Search for the cell housing the specified text and yield its (x, y) center coordinate. 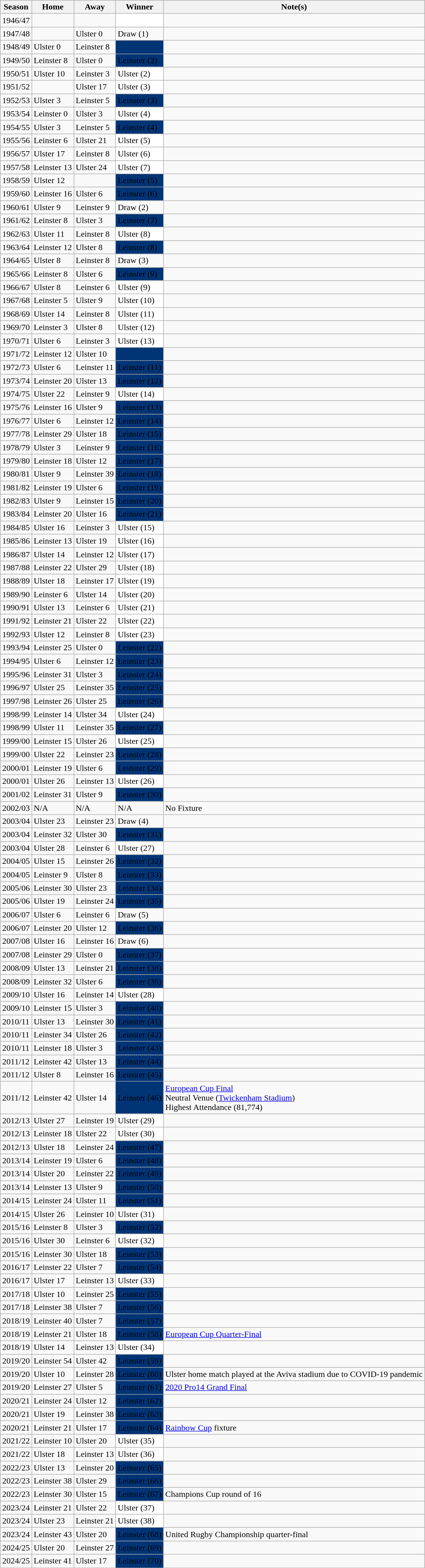
Leinster (41) (140, 1022)
Ulster (38) (140, 1521)
Leinster (15) (140, 434)
Ulster (14) (140, 394)
Ulster 5 (95, 1387)
1974/75 (16, 394)
Ulster (18) (140, 567)
2020 Pro14 Grand Final (294, 1387)
1987/88 (16, 567)
Leinster 40 (53, 1321)
Leinster (28) (140, 754)
Ulster 24 (95, 167)
Leinster (34) (140, 888)
1971/72 (16, 354)
1958/59 (16, 181)
Ulster (28) (140, 995)
Leinster 0 (53, 114)
Home (53, 7)
Ulster (31) (140, 1214)
1951/52 (16, 87)
Leinster (49) (140, 1174)
Ulster (7) (140, 167)
1973/74 (16, 381)
Rainbow Cup fixture (294, 1427)
Leinster (54) (140, 1267)
1962/63 (16, 234)
Ulster (37) (140, 1508)
1984/85 (16, 527)
1953/54 (16, 114)
1957/58 (16, 167)
Leinster (59) (140, 1361)
1980/81 (16, 474)
Leinster (60) (140, 1374)
No Fixture (294, 808)
Ulster (21) (140, 608)
1961/62 (16, 221)
Leinster (63) (140, 1414)
Ulster (32) (140, 1240)
1954/55 (16, 127)
1988/89 (16, 581)
Season (16, 7)
1966/67 (16, 287)
Leinster (25) (140, 688)
Leinster (23) (140, 661)
Leinster (57) (140, 1321)
1955/56 (16, 140)
Leinster (20) (140, 501)
Leinster (70) (140, 1561)
Leinster (38) (140, 968)
Leinster (53) (140, 1254)
1949/50 (16, 60)
United Rugby Championship quarter-final (294, 1534)
Leinster 28 (95, 1374)
Ulster (11) (140, 314)
Ulster (17) (140, 554)
Ulster (23) (140, 634)
1994/95 (16, 661)
Ulster (12) (140, 327)
1970/71 (16, 341)
Ulster (22) (140, 621)
2002/03 (16, 808)
Leinster 11 (95, 367)
Ulster (24) (140, 714)
Ulster (25) (140, 741)
Ulster (8) (140, 234)
1982/83 (16, 501)
Leinster (27) (140, 728)
1968/69 (16, 314)
Leinster (30) (140, 794)
1990/91 (16, 608)
Leinster (66) (140, 1481)
Champions Cup round of 16 (294, 1494)
Leinster (22) (140, 648)
Leinster (40) (140, 1008)
1947/48 (16, 34)
Leinster (16) (140, 447)
Leinster (12) (140, 381)
Draw (1) (140, 34)
Ulster (27) (140, 848)
Leinster (51) (140, 1200)
1992/93 (16, 634)
Ulster (20) (140, 594)
Ulster (6) (140, 154)
1956/57 (16, 154)
Leinster 34 (53, 1035)
Ulster 27 (53, 1121)
Ulster (35) (140, 1441)
Leinster (61) (140, 1387)
Ulster (3) (140, 87)
Leinster (50) (140, 1187)
Ulster (19) (140, 581)
Leinster (13) (140, 408)
Leinster (26) (140, 701)
Ulster (36) (140, 1454)
Ulster 28 (53, 848)
Ulster home match played at the Aviva stadium due to COVID-19 pandemic (294, 1374)
Leinster (62) (140, 1401)
Ulster (33) (140, 1281)
Leinster 43 (53, 1534)
Leinster (39) (140, 981)
1997/98 (16, 701)
2001/02 (16, 794)
1993/94 (16, 648)
Ulster (15) (140, 527)
1975/76 (16, 408)
1986/87 (16, 554)
Draw (3) (140, 261)
Leinster (35) (140, 901)
Leinster (45) (140, 1075)
1991/92 (16, 621)
1960/61 (16, 207)
Leinster (9) (140, 274)
1977/78 (16, 434)
1985/86 (16, 541)
Away (95, 7)
Ulster (10) (140, 301)
Leinster (11) (140, 367)
1972/73 (16, 367)
Ulster (13) (140, 341)
Leinster (64) (140, 1427)
Leinster (68) (140, 1534)
Ulster (30) (140, 1134)
Winner (140, 7)
1996/97 (16, 688)
Ulster (5) (140, 140)
Note(s) (294, 7)
Leinster (6) (140, 194)
1959/60 (16, 194)
Leinster (46) (140, 1098)
Leinster (24) (140, 674)
Leinster (4) (140, 127)
1964/65 (16, 261)
Ulster (4) (140, 114)
Leinster (5) (140, 181)
Ulster (2) (140, 74)
Leinster (18) (140, 474)
Leinster (52) (140, 1227)
Leinster (17) (140, 461)
Leinster 41 (53, 1561)
1952/53 (16, 100)
Leinster (14) (140, 421)
1965/66 (16, 274)
Leinster (47) (140, 1147)
Leinster (33) (140, 875)
Leinster 54 (53, 1361)
Leinster (69) (140, 1548)
Ulster (9) (140, 287)
Leinster (48) (140, 1160)
Leinster (29) (140, 768)
1976/77 (16, 421)
Leinster (58) (140, 1334)
Leinster (36) (140, 928)
Draw (5) (140, 915)
Leinster 17 (95, 581)
1978/79 (16, 447)
1963/64 (16, 247)
Leinster (2) (140, 60)
Leinster (42) (140, 1035)
Ulster 34 (95, 714)
1989/90 (16, 594)
Leinster 39 (95, 474)
European Cup FinalNeutral Venue (Twickenham Stadium)Highest Attendance (81,774) (294, 1098)
Leinster (31) (140, 835)
1967/68 (16, 301)
Draw (6) (140, 941)
Leinster (7) (140, 221)
1995/96 (16, 674)
Draw (2) (140, 207)
European Cup Quarter-Final (294, 1334)
Leinster (21) (140, 514)
Leinster (55) (140, 1294)
Leinster (65) (140, 1468)
Ulster 21 (95, 140)
Leinster (32) (140, 861)
Leinster (56) (140, 1307)
Leinster (43) (140, 1048)
Ulster (16) (140, 541)
1979/80 (16, 461)
Ulster (34) (140, 1347)
1950/51 (16, 74)
Leinster (8) (140, 247)
Draw (4) (140, 821)
Leinster (67) (140, 1494)
Leinster (3) (140, 100)
Leinster (44) (140, 1062)
Ulster (26) (140, 781)
Leinster (37) (140, 955)
1969/70 (16, 327)
Leinster (19) (140, 487)
1983/84 (16, 514)
Ulster (29) (140, 1121)
1948/49 (16, 47)
Ulster 42 (95, 1361)
1946/47 (16, 20)
1981/82 (16, 487)
